Determine the (X, Y) coordinate at the center of the cell enclosing the given text.  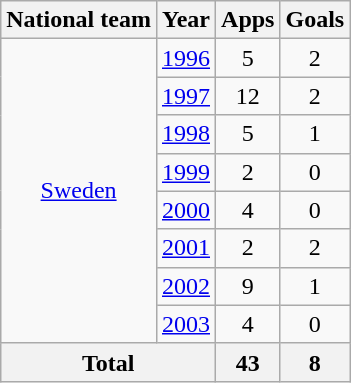
2001 (186, 248)
9 (248, 286)
2002 (186, 286)
Sweden (79, 191)
1998 (186, 134)
1996 (186, 58)
Year (186, 20)
1997 (186, 96)
National team (79, 20)
2000 (186, 210)
Goals (315, 20)
Total (108, 362)
12 (248, 96)
43 (248, 362)
2003 (186, 324)
1999 (186, 172)
8 (315, 362)
Apps (248, 20)
